For the text-containing cell, return its midpoint in [X, Y] coordinate format. 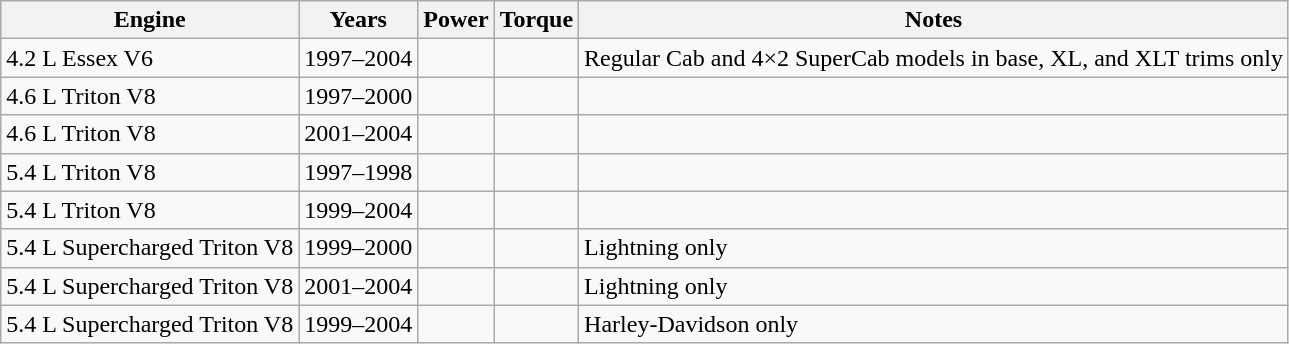
Harley-Davidson only [934, 324]
Years [358, 20]
1997–2004 [358, 58]
1997–1998 [358, 172]
Notes [934, 20]
Torque [536, 20]
Regular Cab and 4×2 SuperCab models in base, XL, and XLT trims only [934, 58]
Power [456, 20]
Engine [150, 20]
4.2 L Essex V6 [150, 58]
1999–2000 [358, 248]
1997–2000 [358, 96]
